Extract the (X, Y) coordinate from the center of the cell holding the provided text.  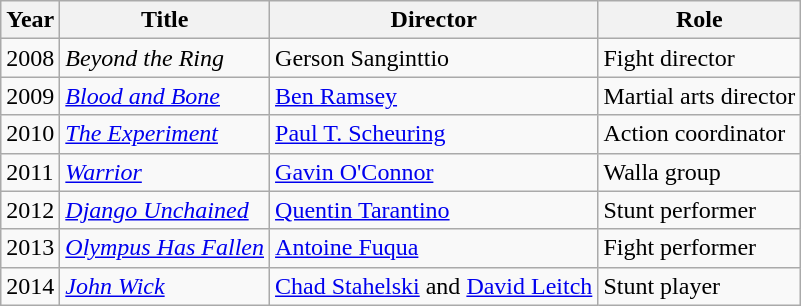
Stunt player (700, 286)
Title (165, 20)
Role (700, 20)
Beyond the Ring (165, 58)
2008 (30, 58)
Paul T. Scheuring (434, 134)
Director (434, 20)
Blood and Bone (165, 96)
Gavin O'Connor (434, 172)
2013 (30, 248)
Year (30, 20)
2011 (30, 172)
2012 (30, 210)
Fight director (700, 58)
Warrior (165, 172)
Stunt performer (700, 210)
Action coordinator (700, 134)
The Experiment (165, 134)
Chad Stahelski and David Leitch (434, 286)
John Wick (165, 286)
Gerson Sanginttio (434, 58)
2010 (30, 134)
2014 (30, 286)
Olympus Has Fallen (165, 248)
Martial arts director (700, 96)
Quentin Tarantino (434, 210)
Antoine Fuqua (434, 248)
Walla group (700, 172)
Django Unchained (165, 210)
Fight performer (700, 248)
Ben Ramsey (434, 96)
2009 (30, 96)
